Find where the given text appears and provide that cell's center as (x, y) coordinate. 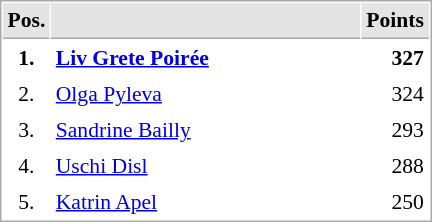
4. (26, 165)
2. (26, 93)
Pos. (26, 21)
5. (26, 201)
Sandrine Bailly (206, 129)
1. (26, 57)
Liv Grete Poirée (206, 57)
Points (396, 21)
288 (396, 165)
327 (396, 57)
293 (396, 129)
Olga Pyleva (206, 93)
3. (26, 129)
324 (396, 93)
Katrin Apel (206, 201)
250 (396, 201)
Uschi Disl (206, 165)
